Scan for the cell matching the given text and deliver its (x, y) coordinate at center. 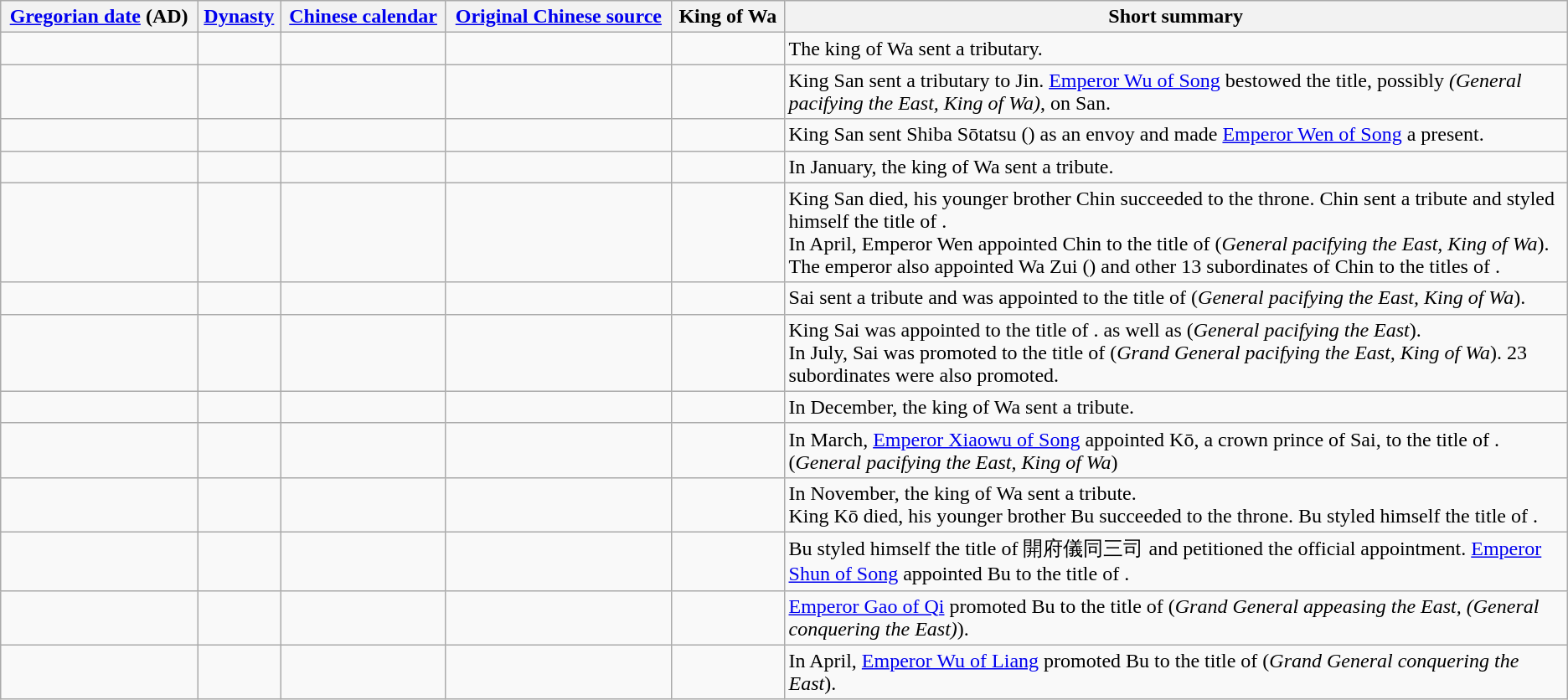
Sai sent a tribute and was appointed to the title of (General pacifying the East, King of Wa). (1176, 298)
King San sent a tributary to Jin. Emperor Wu of Song bestowed the title, possibly (General pacifying the East, King of Wa), on San. (1176, 92)
In April, Emperor Wu of Liang promoted Bu to the title of (Grand General conquering the East). (1176, 672)
King San sent Shiba Sōtatsu () as an envoy and made Emperor Wen of Song a present. (1176, 135)
Dynasty (240, 17)
Short summary (1176, 17)
Chinese calendar (364, 17)
Emperor Gao of Qi promoted Bu to the title of (Grand General appeasing the East, (General conquering the East)). (1176, 618)
Bu styled himself the title of 開府儀同三司 and petitioned the official appointment. Emperor Shun of Song appointed Bu to the title of . (1176, 561)
In December, the king of Wa sent a tribute. (1176, 407)
King of Wa (728, 17)
In March, Emperor Xiaowu of Song appointed Kō, a crown prince of Sai, to the title of . (General pacifying the East, King of Wa) (1176, 450)
The king of Wa sent a tributary. (1176, 49)
Original Chinese source (559, 17)
Gregorian date (AD) (99, 17)
In January, the king of Wa sent a tribute. (1176, 167)
In November, the king of Wa sent a tribute.King Kō died, his younger brother Bu succeeded to the throne. Bu styled himself the title of . (1176, 504)
